Extract the [x, y] coordinate from the center of the cell holding the provided text.  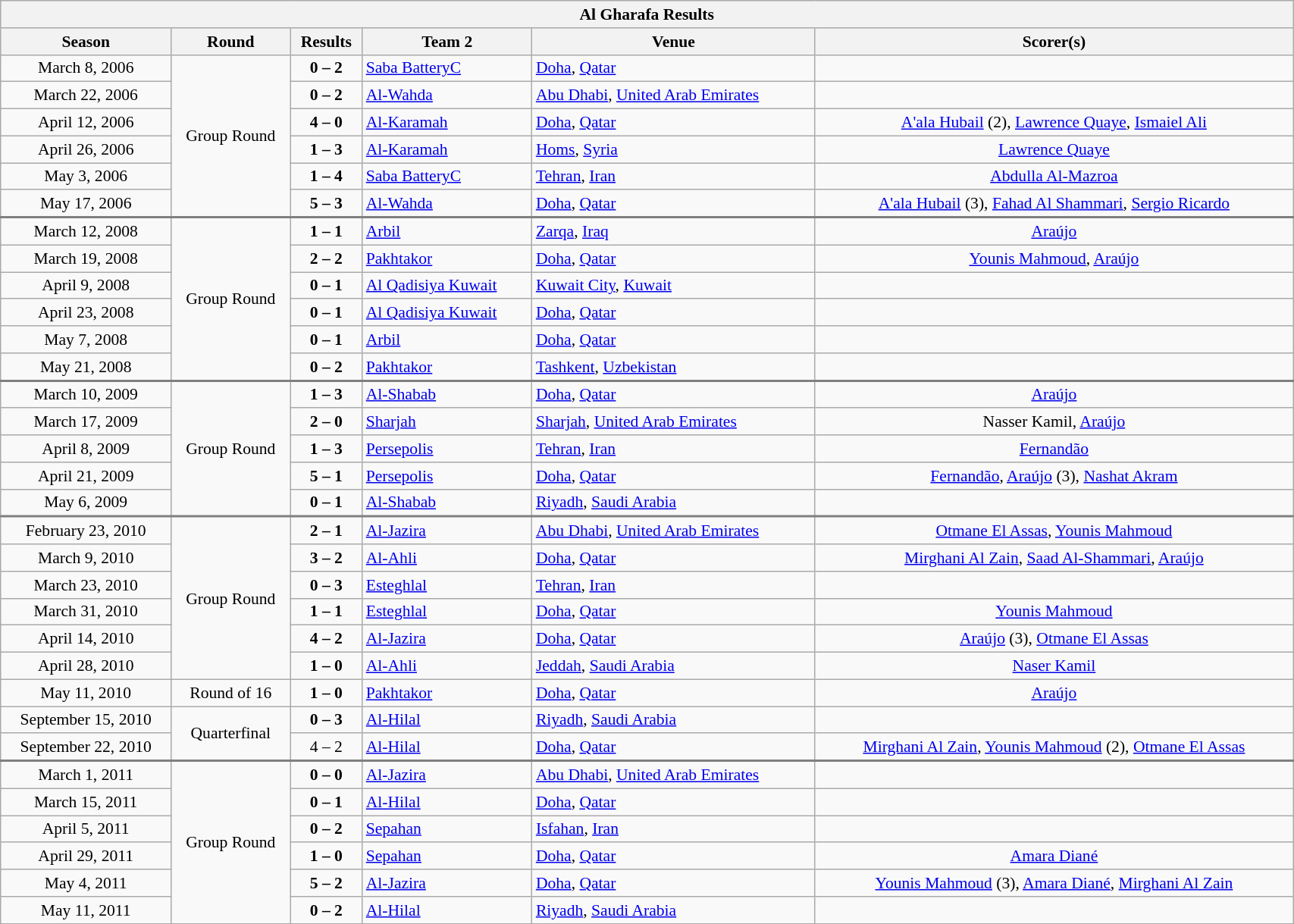
0 – 0 [326, 775]
Sharjah [447, 422]
Scorer(s) [1054, 42]
Naser Kamil [1054, 666]
March 22, 2006 [86, 96]
A'ala Hubail (2), Lawrence Quaye, Ismaiel Ali [1054, 123]
February 23, 2010 [86, 531]
Mirghani Al Zain, Younis Mahmoud (2), Otmane El Assas [1054, 747]
Abdulla Al-Mazroa [1054, 177]
September 15, 2010 [86, 720]
April 28, 2010 [86, 666]
2 – 1 [326, 531]
Round of 16 [230, 693]
April 21, 2009 [86, 476]
May 7, 2008 [86, 340]
Jeddah, Saudi Arabia [673, 666]
April 12, 2006 [86, 123]
5 – 1 [326, 476]
March 19, 2008 [86, 258]
Al Gharafa Results [647, 14]
Sharjah, United Arab Emirates [673, 422]
May 21, 2008 [86, 367]
Younis Mahmoud (3), Amara Diané, Mirghani Al Zain [1054, 883]
Fernandão, Araújo (3), Nashat Akram [1054, 476]
March 12, 2008 [86, 231]
Quarterfinal [230, 734]
3 – 2 [326, 558]
March 17, 2009 [86, 422]
Round [230, 42]
Otmane El Assas, Younis Mahmoud [1054, 531]
Kuwait City, Kuwait [673, 286]
2 – 0 [326, 422]
Team 2 [447, 42]
March 15, 2011 [86, 802]
May 6, 2009 [86, 503]
May 3, 2006 [86, 177]
March 8, 2006 [86, 68]
4 – 0 [326, 123]
Younis Mahmoud, Araújo [1054, 258]
March 23, 2010 [86, 585]
Tashkent, Uzbekistan [673, 367]
Season [86, 42]
Araújo (3), Otmane El Assas [1054, 639]
April 14, 2010 [86, 639]
Mirghani Al Zain, Saad Al-Shammari, Araújo [1054, 558]
March 1, 2011 [86, 775]
March 10, 2009 [86, 394]
1 – 4 [326, 177]
April 9, 2008 [86, 286]
A'ala Hubail (3), Fahad Al Shammari, Sergio Ricardo [1054, 204]
April 29, 2011 [86, 857]
Zarqa, Iraq [673, 231]
April 8, 2009 [86, 449]
May 11, 2010 [86, 693]
May 11, 2011 [86, 910]
May 17, 2006 [86, 204]
Homs, Syria [673, 149]
May 4, 2011 [86, 883]
March 31, 2010 [86, 612]
Younis Mahmoud [1054, 612]
5 – 3 [326, 204]
Amara Diané [1054, 857]
Venue [673, 42]
Isfahan, Iran [673, 829]
Nasser Kamil, Araújo [1054, 422]
September 22, 2010 [86, 747]
April 5, 2011 [86, 829]
March 9, 2010 [86, 558]
2 – 2 [326, 258]
Fernandão [1054, 449]
5 – 2 [326, 883]
April 23, 2008 [86, 313]
April 26, 2006 [86, 149]
Results [326, 42]
Lawrence Quaye [1054, 149]
